Return [X, Y] of the center of cell containing provided text 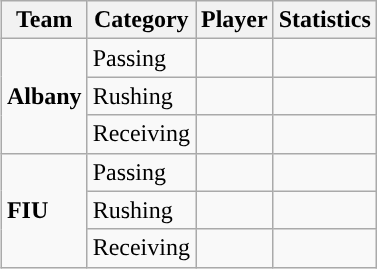
FIU [44, 210]
Albany [44, 96]
Statistics [324, 20]
Player [235, 20]
Category [141, 20]
Team [44, 20]
